Find where the given text appears and provide that cell's center as [X, Y] coordinate. 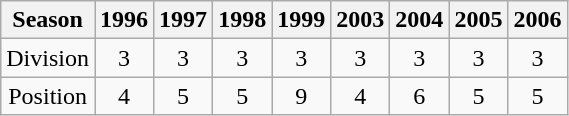
6 [420, 96]
1999 [302, 20]
1998 [242, 20]
Position [48, 96]
2004 [420, 20]
2005 [478, 20]
2003 [360, 20]
Division [48, 58]
9 [302, 96]
1996 [124, 20]
1997 [184, 20]
Season [48, 20]
2006 [538, 20]
